Identify which cell holds the provided text, then report its [x, y] central coordinate. 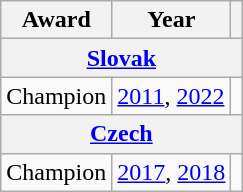
Award [56, 20]
Czech [122, 134]
Slovak [122, 58]
2011, 2022 [172, 96]
2017, 2018 [172, 172]
Year [172, 20]
